Provide the (x, y) coordinate of the cell's center where the given text is located.  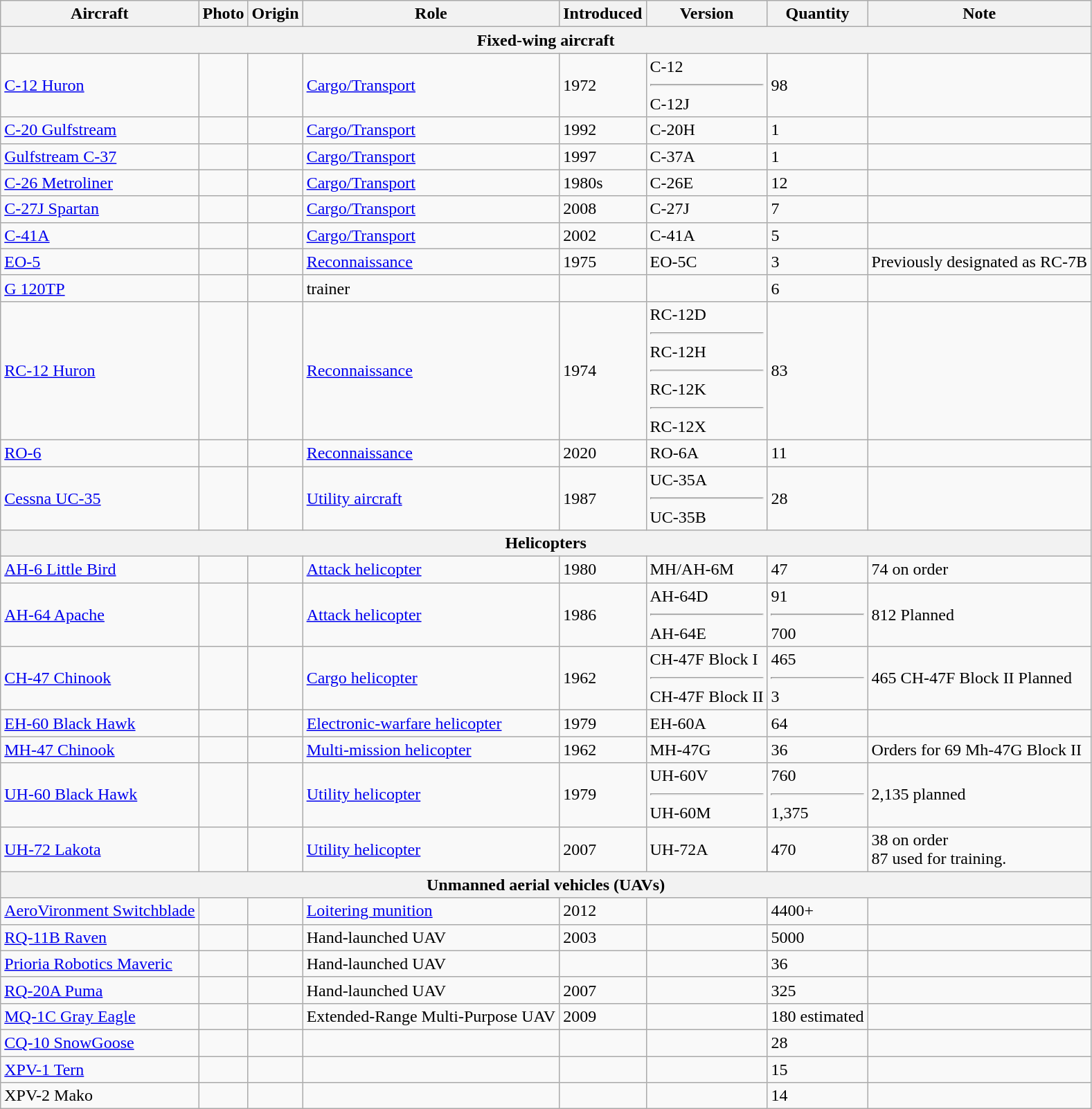
83 (817, 370)
C-12 Huron (100, 85)
5000 (817, 937)
CH-47F Block ICH-47F Block II (706, 678)
Introduced (602, 14)
C-37A (706, 156)
5 (817, 235)
15 (817, 1070)
C-26E (706, 183)
1980 (602, 570)
1974 (602, 370)
7 (817, 209)
C-20H (706, 130)
C-20 Gulfstream (100, 130)
UH-72A (706, 849)
12 (817, 183)
AH-64DAH-64E (706, 615)
Fixed-wing aircraft (546, 40)
CH-47 Chinook (100, 678)
14 (817, 1096)
2,135 planned (979, 795)
Cessna UC-35 (100, 498)
2009 (602, 1016)
Prioria Robotics Maveric (100, 964)
C-27J (706, 209)
Loitering munition (431, 911)
G 120TP (100, 288)
64 (817, 723)
2020 (602, 453)
Role (431, 14)
Aircraft (100, 14)
XPV-2 Mako (100, 1096)
Gulfstream C-37 (100, 156)
1980s (602, 183)
Version (706, 14)
CQ-10 SnowGoose (100, 1043)
C-12C-12J (706, 85)
EO-5 (100, 262)
3 (817, 262)
1987 (602, 498)
465 CH-47F Block II Planned (979, 678)
Extended-Range Multi-Purpose UAV (431, 1016)
47 (817, 570)
Cargo helicopter (431, 678)
Quantity (817, 14)
RO-6A (706, 453)
1997 (602, 156)
MH-47 Chinook (100, 750)
Note (979, 14)
6 (817, 288)
C-27J Spartan (100, 209)
2003 (602, 937)
74 on order (979, 570)
2002 (602, 235)
Helicopters (546, 543)
Photo (223, 14)
UH-60 Black Hawk (100, 795)
2008 (602, 209)
RC-12DRC-12HRC-12KRC-12X (706, 370)
AH-6 Little Bird (100, 570)
1975 (602, 262)
C-26 Metroliner (100, 183)
Electronic-warfare helicopter (431, 723)
11 (817, 453)
470 (817, 849)
1992 (602, 130)
trainer (431, 288)
325 (817, 990)
Utility aircraft (431, 498)
7601,375 (817, 795)
AH-64 Apache (100, 615)
4400+ (817, 911)
MH-47G (706, 750)
1972 (602, 85)
Unmanned aerial vehicles (UAVs) (546, 885)
Previously designated as RC-7B (979, 262)
812 Planned (979, 615)
MH/AH-6M (706, 570)
Origin (276, 14)
AeroVironment Switchblade (100, 911)
UC-35AUC-35B (706, 498)
RQ-20A Puma (100, 990)
MQ-1C Gray Eagle (100, 1016)
XPV-1 Tern (100, 1070)
98 (817, 85)
EH-60 Black Hawk (100, 723)
2012 (602, 911)
38 on order87 used for training. (979, 849)
EO-5C (706, 262)
RC-12 Huron (100, 370)
4653 (817, 678)
RO-6 (100, 453)
1986 (602, 615)
UH-72 Lakota (100, 849)
UH-60VUH-60M (706, 795)
Multi-mission helicopter (431, 750)
RQ-11B Raven (100, 937)
91700 (817, 615)
Orders for 69 Mh-47G Block II (979, 750)
EH-60A (706, 723)
180 estimated (817, 1016)
